Return the [x, y] coordinate for the center point of the cell that contains the specified text.  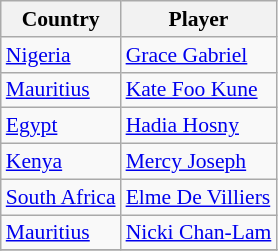
Mercy Joseph [199, 162]
Egypt [61, 126]
Country [61, 19]
Nigeria [61, 55]
South Africa [61, 197]
Hadia Hosny [199, 126]
Kate Foo Kune [199, 90]
Grace Gabriel [199, 55]
Kenya [61, 162]
Elme De Villiers [199, 197]
Player [199, 19]
Nicki Chan-Lam [199, 233]
